Find where the given text appears and provide that cell's center as (X, Y) coordinate. 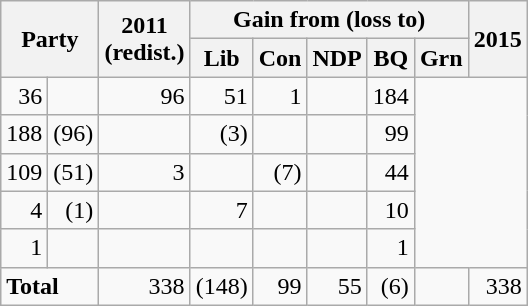
188 (24, 134)
Con (280, 58)
(1) (74, 210)
(96) (74, 134)
2011(redist.) (144, 39)
(7) (280, 172)
3 (144, 172)
96 (144, 96)
Total (50, 286)
2015 (498, 39)
44 (390, 172)
51 (222, 96)
(6) (390, 286)
184 (390, 96)
36 (24, 96)
109 (24, 172)
NDP (337, 58)
10 (390, 210)
55 (337, 286)
Gain from (loss to) (329, 20)
Party (50, 39)
7 (222, 210)
(3) (222, 134)
Grn (441, 58)
(51) (74, 172)
BQ (390, 58)
4 (24, 210)
(148) (222, 286)
Lib (222, 58)
